Pinpoint the cell where the given text exists, returning its (X, Y) midpoint coordinate. 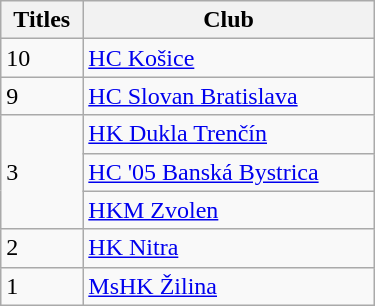
HC Slovan Bratislava (228, 96)
1 (42, 286)
9 (42, 96)
3 (42, 172)
HK Dukla Trenčín (228, 134)
2 (42, 248)
HK Nitra (228, 248)
MsHK Žilina (228, 286)
HC Košice (228, 58)
10 (42, 58)
HC '05 Banská Bystrica (228, 172)
HKM Zvolen (228, 210)
Club (228, 20)
Titles (42, 20)
